Locate the cell with the specified text and output its [x, y] center coordinate. 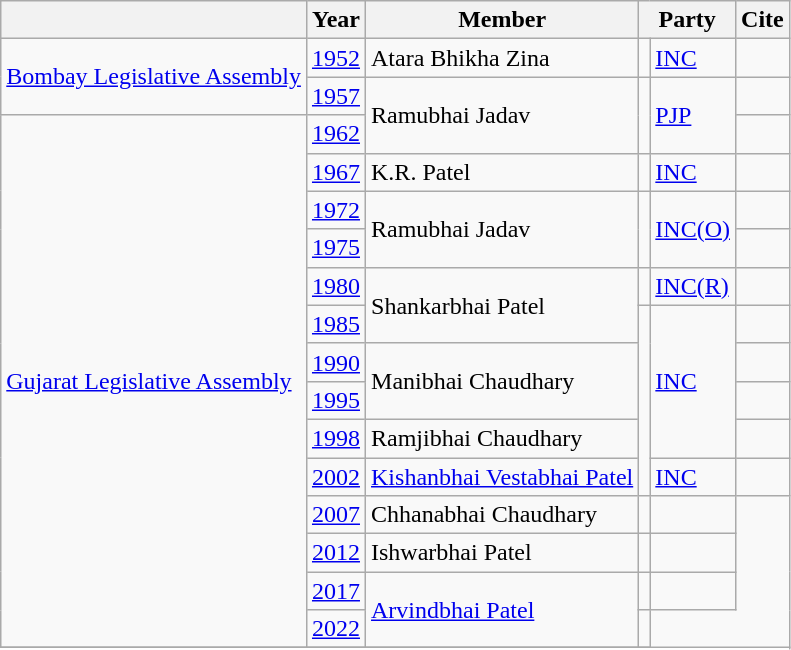
1990 [336, 362]
Ramjibhai Chaudhary [502, 438]
Shankarbhai Patel [502, 305]
INC(O) [693, 229]
1995 [336, 400]
1967 [336, 172]
K.R. Patel [502, 172]
Cite [763, 20]
Bombay Legislative Assembly [154, 77]
1962 [336, 134]
2012 [336, 553]
Kishanbhai Vestabhai Patel [502, 477]
2017 [336, 591]
Party [688, 20]
1957 [336, 96]
INC(R) [693, 286]
Manibhai Chaudhary [502, 381]
1952 [336, 58]
Chhanabhai Chaudhary [502, 515]
2007 [336, 515]
1998 [336, 438]
Ishwarbhai Patel [502, 553]
Member [502, 20]
1980 [336, 286]
Gujarat Legislative Assembly [154, 382]
2022 [336, 629]
Atara Bhikha Zina [502, 58]
2002 [336, 477]
Year [336, 20]
PJP [693, 115]
1975 [336, 248]
1985 [336, 324]
1972 [336, 210]
Arvindbhai Patel [502, 610]
